Find where the given text appears and provide that cell's center as (X, Y) coordinate. 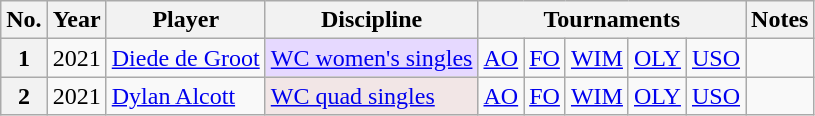
Notes (780, 20)
WC quad singles (372, 96)
Dylan Alcott (186, 96)
Player (186, 20)
Tournaments (612, 20)
No. (24, 20)
WC women's singles (372, 58)
Diede de Groot (186, 58)
1 (24, 58)
2 (24, 96)
Year (76, 20)
Discipline (372, 20)
